Return (X, Y) of the center of cell containing provided text 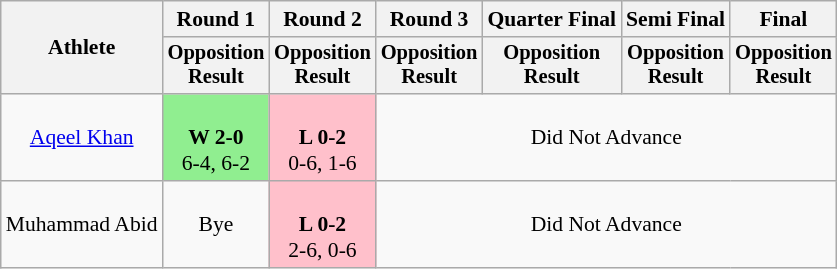
Round 2 (322, 19)
Athlete (82, 48)
L 0-20-6, 1-6 (322, 138)
Bye (216, 224)
Quarter Final (552, 19)
Round 1 (216, 19)
L 0-22-6, 0-6 (322, 224)
Final (784, 19)
Semi Final (676, 19)
Muhammad Abid (82, 224)
Round 3 (430, 19)
W 2-06-4, 6-2 (216, 138)
Aqeel Khan (82, 138)
